Detect which cell encompasses the target text, then output its [X, Y] center coordinate. 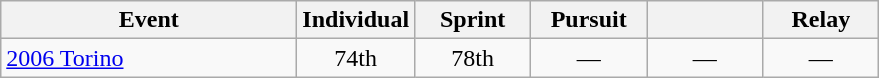
Event [149, 20]
Relay [821, 20]
Sprint [473, 20]
Individual [356, 20]
Pursuit [589, 20]
74th [356, 58]
78th [473, 58]
2006 Torino [149, 58]
